Provide the (X, Y) coordinate of the cell's center where the given text is located.  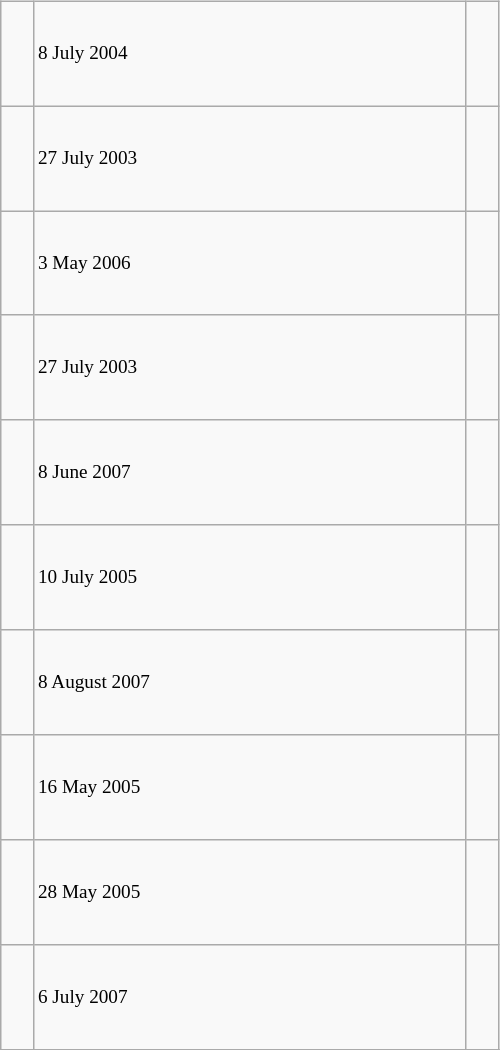
8 June 2007 (249, 472)
28 May 2005 (249, 892)
10 July 2005 (249, 578)
8 July 2004 (249, 54)
6 July 2007 (249, 996)
16 May 2005 (249, 788)
3 May 2006 (249, 264)
8 August 2007 (249, 682)
